For the text-containing cell, return its midpoint in [x, y] coordinate format. 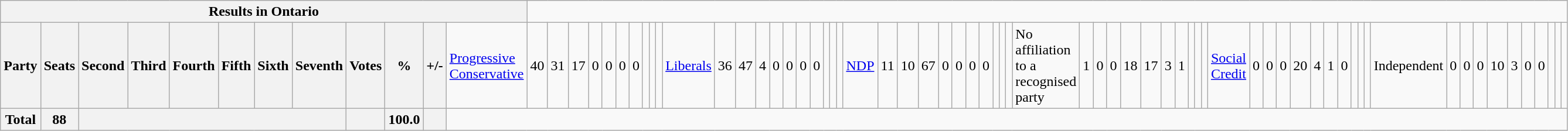
Fourth [193, 65]
Independent [1409, 65]
Total [21, 119]
67 [928, 65]
88 [59, 119]
100.0 [404, 119]
Third [149, 65]
Progressive Conservative [487, 65]
Results in Ontario [264, 12]
Seats [59, 65]
18 [1130, 65]
NDP [860, 65]
Liberals [689, 65]
40 [537, 65]
Votes [366, 65]
No affiliation to a recognised party [1046, 65]
Social Credit [1229, 65]
36 [725, 65]
Second [103, 65]
Fifth [236, 65]
31 [558, 65]
Seventh [319, 65]
11 [887, 65]
Party [21, 65]
+/- [435, 65]
20 [1300, 65]
% [404, 65]
47 [746, 65]
Sixth [273, 65]
